Detect which cell encompasses the target text, then output its [X, Y] center coordinate. 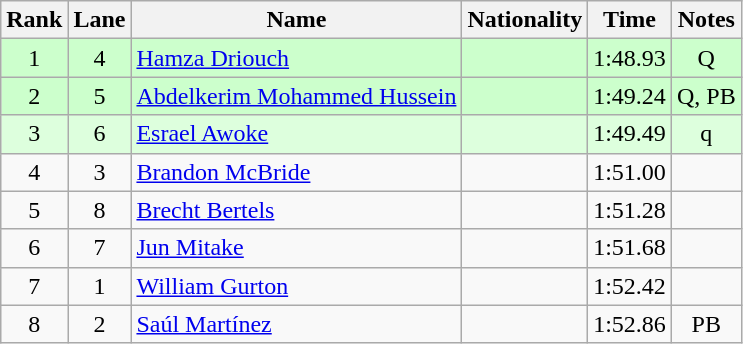
1:51.28 [630, 210]
1:51.68 [630, 248]
Abdelkerim Mohammed Hussein [296, 96]
Q, PB [706, 96]
Saúl Martínez [296, 324]
Jun Mitake [296, 248]
Lane [100, 20]
Hamza Driouch [296, 58]
1:51.00 [630, 172]
Brandon McBride [296, 172]
1:52.42 [630, 286]
1:52.86 [630, 324]
Brecht Bertels [296, 210]
PB [706, 324]
Time [630, 20]
1:48.93 [630, 58]
Q [706, 58]
1:49.24 [630, 96]
Rank [34, 20]
William Gurton [296, 286]
Notes [706, 20]
Esrael Awoke [296, 134]
1:49.49 [630, 134]
Name [296, 20]
q [706, 134]
Nationality [525, 20]
